Locate the cell with the specified text and output its [x, y] center coordinate. 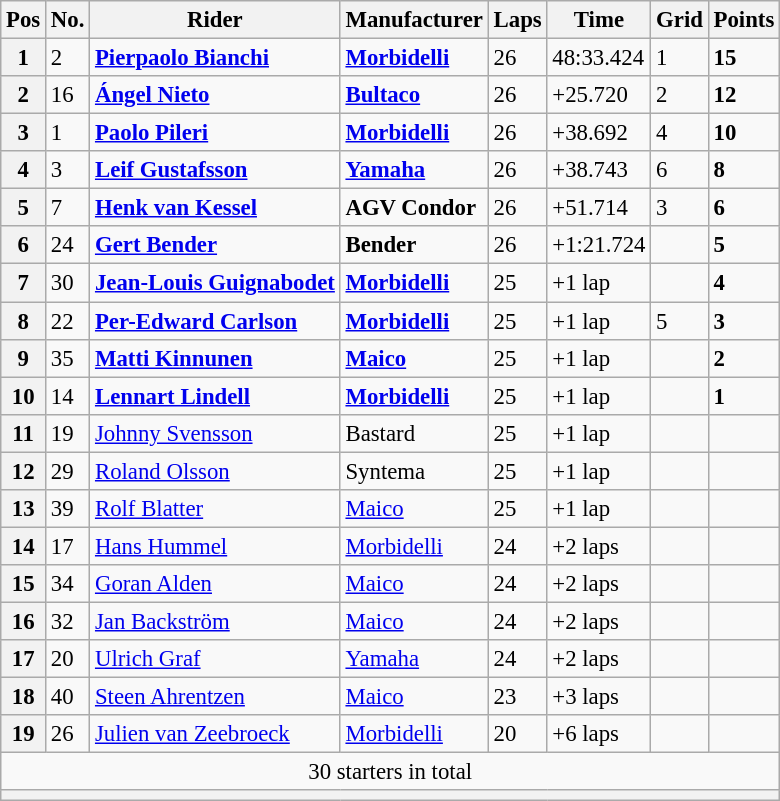
34 [68, 584]
Grid [680, 20]
Points [744, 20]
Johnny Svensson [215, 433]
30 [68, 283]
Gert Bender [215, 245]
39 [68, 509]
Laps [518, 20]
Pos [24, 20]
Jan Backström [215, 621]
Jean-Louis Guignabodet [215, 283]
Paolo Pileri [215, 133]
Bender [414, 245]
Leif Gustafsson [215, 170]
Syntema [414, 471]
+51.714 [599, 208]
Rider [215, 20]
23 [518, 697]
Goran Alden [215, 584]
+3 laps [599, 697]
Ángel Nieto [215, 95]
Per-Edward Carlson [215, 321]
Steen Ahrentzen [215, 697]
AGV Condor [414, 208]
Julien van Zeebroeck [215, 734]
Rolf Blatter [215, 509]
+25.720 [599, 95]
48:33.424 [599, 58]
Roland Olsson [215, 471]
29 [68, 471]
18 [24, 697]
35 [68, 358]
No. [68, 20]
+6 laps [599, 734]
Hans Hummel [215, 546]
+38.743 [599, 170]
32 [68, 621]
Henk van Kessel [215, 208]
+38.692 [599, 133]
40 [68, 697]
Ulrich Graf [215, 659]
13 [24, 509]
Time [599, 20]
22 [68, 321]
Pierpaolo Bianchi [215, 58]
9 [24, 358]
+1:21.724 [599, 245]
Bultaco [414, 95]
30 starters in total [390, 772]
11 [24, 433]
Manufacturer [414, 20]
Lennart Lindell [215, 396]
Bastard [414, 433]
Matti Kinnunen [215, 358]
